Extract the (X, Y) coordinate from the center of the cell holding the provided text.  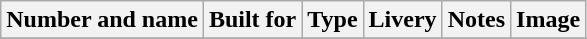
Number and name (102, 20)
Image (548, 20)
Type (332, 20)
Notes (476, 20)
Built for (252, 20)
Livery (402, 20)
